Provide the (X, Y) coordinate of the cell's center where the given text is located.  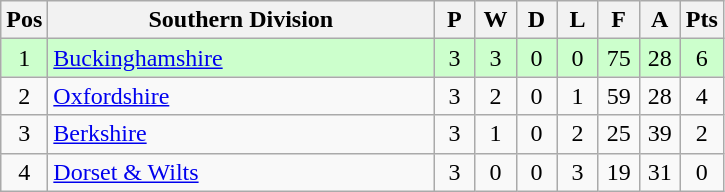
P (454, 20)
Pos (24, 20)
Berkshire (241, 134)
A (660, 20)
Buckinghamshire (241, 58)
59 (618, 96)
Oxfordshire (241, 96)
39 (660, 134)
6 (702, 58)
75 (618, 58)
W (496, 20)
31 (660, 172)
Southern Division (241, 20)
L (578, 20)
Dorset & Wilts (241, 172)
25 (618, 134)
19 (618, 172)
Pts (702, 20)
F (618, 20)
D (536, 20)
